Search for the cell housing the specified text and yield its [X, Y] center coordinate. 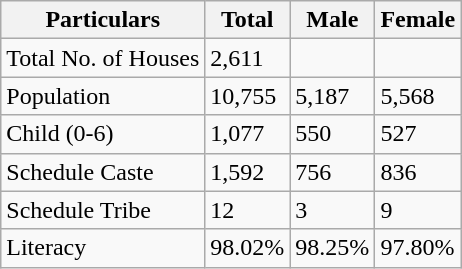
97.80% [418, 248]
Schedule Tribe [103, 210]
836 [418, 172]
2,611 [248, 58]
1,592 [248, 172]
550 [332, 134]
Male [332, 20]
Schedule Caste [103, 172]
527 [418, 134]
Literacy [103, 248]
98.02% [248, 248]
Population [103, 96]
Female [418, 20]
98.25% [332, 248]
756 [332, 172]
Total [248, 20]
Particulars [103, 20]
Child (0-6) [103, 134]
1,077 [248, 134]
10,755 [248, 96]
3 [332, 210]
Total No. of Houses [103, 58]
9 [418, 210]
5,187 [332, 96]
12 [248, 210]
5,568 [418, 96]
